From the cell containing the given text, extract its center point as [x, y] coordinate. 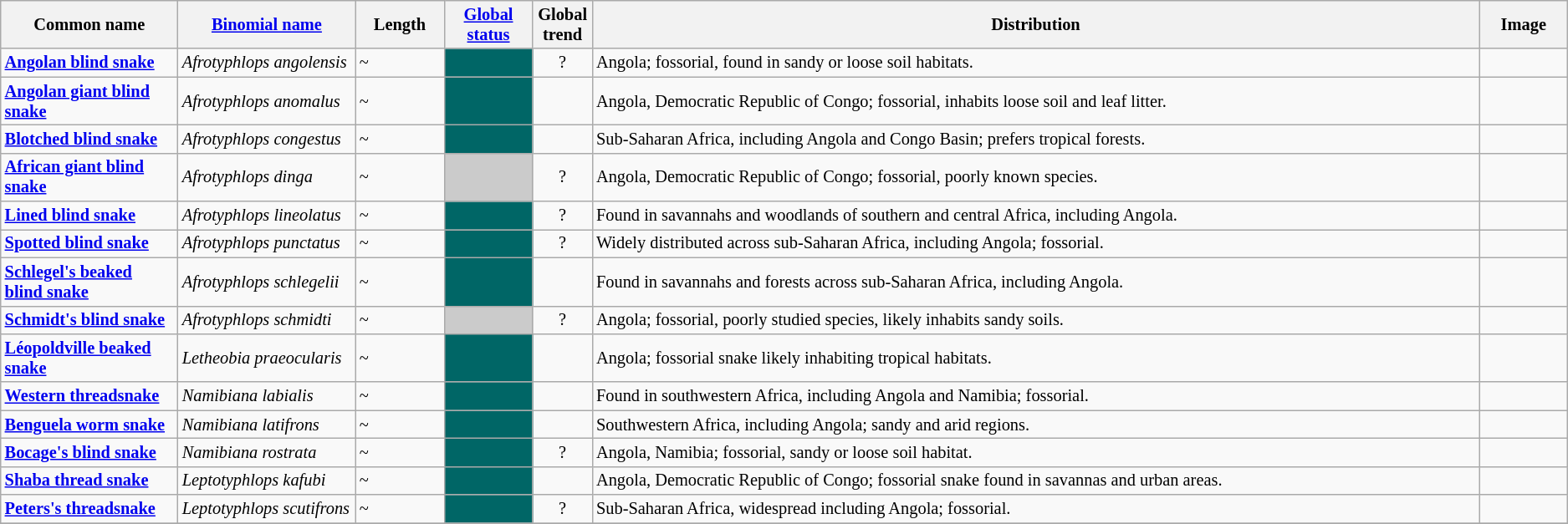
Found in savannahs and woodlands of southern and central Africa, including Angola. [1035, 216]
Peters's threadsnake [89, 509]
Afrotyphlops punctatus [267, 243]
Letheobia praeocularis [267, 358]
Benguela worm snake [89, 425]
Found in southwestern Africa, including Angola and Namibia; fossorial. [1035, 396]
Binomial name [267, 24]
Length [400, 24]
Western threadsnake [89, 396]
Leptotyphlops kafubi [267, 481]
Schlegel's beaked blind snake [89, 282]
Global status [488, 24]
Found in savannahs and forests across sub-Saharan Africa, including Angola. [1035, 282]
Image [1524, 24]
Afrotyphlops anomalus [267, 101]
Lined blind snake [89, 216]
Angola, Democratic Republic of Congo; fossorial, poorly known species. [1035, 177]
Angolan blind snake [89, 63]
Angola, Namibia; fossorial, sandy or loose soil habitat. [1035, 452]
Shaba thread snake [89, 481]
Sub-Saharan Africa, including Angola and Congo Basin; prefers tropical forests. [1035, 139]
Distribution [1035, 24]
Léopoldville beaked snake [89, 358]
Bocage's blind snake [89, 452]
Namibiana rostrata [267, 452]
Angola; fossorial, poorly studied species, likely inhabits sandy soils. [1035, 320]
Southwestern Africa, including Angola; sandy and arid regions. [1035, 425]
Angola, Democratic Republic of Congo; fossorial, inhabits loose soil and leaf litter. [1035, 101]
Namibiana labialis [267, 396]
Schmidt's blind snake [89, 320]
Namibiana latifrons [267, 425]
Angola; fossorial snake likely inhabiting tropical habitats. [1035, 358]
African giant blind snake [89, 177]
Afrotyphlops schmidti [267, 320]
Afrotyphlops schlegelii [267, 282]
Sub-Saharan Africa, widespread including Angola; fossorial. [1035, 509]
Leptotyphlops scutifrons [267, 509]
Afrotyphlops congestus [267, 139]
Global trend [562, 24]
Afrotyphlops dinga [267, 177]
Widely distributed across sub-Saharan Africa, including Angola; fossorial. [1035, 243]
Afrotyphlops angolensis [267, 63]
Blotched blind snake [89, 139]
Afrotyphlops lineolatus [267, 216]
Spotted blind snake [89, 243]
Angola; fossorial, found in sandy or loose soil habitats. [1035, 63]
Angolan giant blind snake [89, 101]
Common name [89, 24]
Angola, Democratic Republic of Congo; fossorial snake found in savannas and urban areas. [1035, 481]
